Detect which cell encompasses the target text, then output its [X, Y] center coordinate. 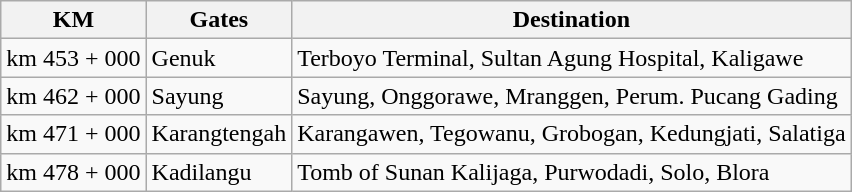
Terboyo Terminal, Sultan Agung Hospital, Kaligawe [572, 58]
Karangtengah [219, 134]
Gates [219, 20]
km 478 + 000 [74, 172]
Kadilangu [219, 172]
Karangawen, Tegowanu, Grobogan, Kedungjati, Salatiga [572, 134]
Sayung, Onggorawe, Mranggen, Perum. Pucang Gading [572, 96]
KM [74, 20]
km 453 + 000 [74, 58]
Sayung [219, 96]
Tomb of Sunan Kalijaga, Purwodadi, Solo, Blora [572, 172]
km 462 + 000 [74, 96]
km 471 + 000 [74, 134]
Destination [572, 20]
Genuk [219, 58]
